Detect which cell encompasses the target text, then output its [X, Y] center coordinate. 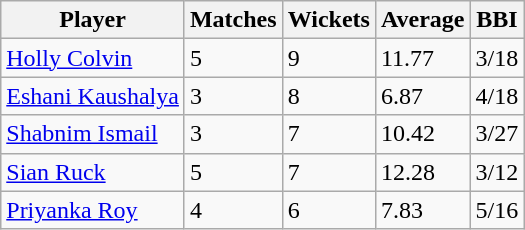
4/18 [497, 96]
Shabnim Ismail [93, 134]
Average [422, 20]
Holly Colvin [93, 58]
5/16 [497, 210]
11.77 [422, 58]
8 [328, 96]
3/12 [497, 172]
Wickets [328, 20]
3/18 [497, 58]
6 [328, 210]
6.87 [422, 96]
12.28 [422, 172]
Matches [233, 20]
7.83 [422, 210]
Player [93, 20]
4 [233, 210]
9 [328, 58]
3/27 [497, 134]
Sian Ruck [93, 172]
10.42 [422, 134]
BBI [497, 20]
Eshani Kaushalya [93, 96]
Priyanka Roy [93, 210]
